Capture the cell that displays the provided text and extract its [X, Y] central coordinate. 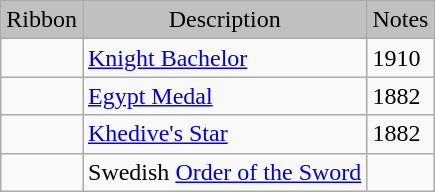
Swedish Order of the Sword [224, 172]
Knight Bachelor [224, 58]
Description [224, 20]
Notes [400, 20]
Ribbon [42, 20]
Egypt Medal [224, 96]
1910 [400, 58]
Khedive's Star [224, 134]
